For the text-containing cell, return its midpoint in (x, y) coordinate format. 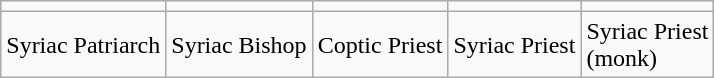
Syriac Patriarch (84, 44)
Coptic Priest (380, 44)
Syriac Bishop (239, 44)
Syriac Priest (514, 44)
Syriac Priest (monk) (648, 44)
